Return the [X, Y] coordinate for the center point of the cell that contains the specified text.  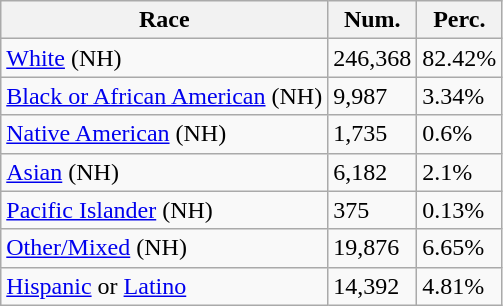
9,987 [372, 96]
Other/Mixed (NH) [164, 248]
0.13% [460, 210]
Pacific Islander (NH) [164, 210]
2.1% [460, 172]
Num. [372, 20]
82.42% [460, 58]
375 [372, 210]
19,876 [372, 248]
3.34% [460, 96]
White (NH) [164, 58]
14,392 [372, 286]
6.65% [460, 248]
0.6% [460, 134]
Hispanic or Latino [164, 286]
6,182 [372, 172]
4.81% [460, 286]
Black or African American (NH) [164, 96]
Perc. [460, 20]
246,368 [372, 58]
Race [164, 20]
Asian (NH) [164, 172]
1,735 [372, 134]
Native American (NH) [164, 134]
